Search for the cell housing the specified text and yield its (X, Y) center coordinate. 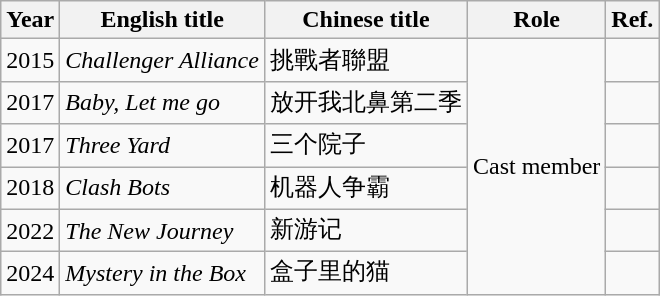
放开我北鼻第二季 (366, 102)
Chinese title (366, 20)
2024 (30, 274)
Cast member (536, 166)
Baby, Let me go (162, 102)
Mystery in the Box (162, 274)
盒子里的猫 (366, 274)
Three Yard (162, 146)
2022 (30, 230)
挑戰者聯盟 (366, 60)
Clash Bots (162, 188)
三个院子 (366, 146)
Ref. (632, 20)
2018 (30, 188)
Role (536, 20)
English title (162, 20)
The New Journey (162, 230)
Challenger Alliance (162, 60)
机器人争霸 (366, 188)
2015 (30, 60)
新游记 (366, 230)
Year (30, 20)
